Scan for the cell matching the given text and deliver its [X, Y] coordinate at center. 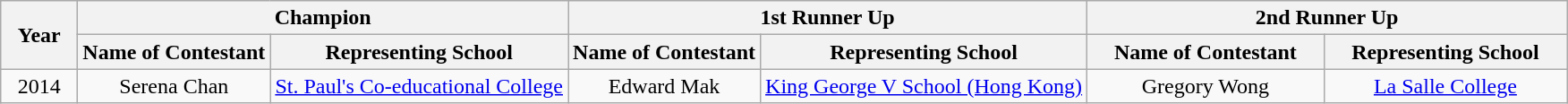
1st Runner Up [828, 18]
Edward Mak [664, 86]
St. Paul's Co-educational College [419, 86]
Year [39, 35]
Serena Chan [174, 86]
La Salle College [1445, 86]
2014 [39, 86]
King George V School (Hong Kong) [924, 86]
Gregory Wong [1206, 86]
2nd Runner Up [1327, 18]
Champion [323, 18]
